Determine the (x, y) coordinate at the center of the cell enclosing the given text.  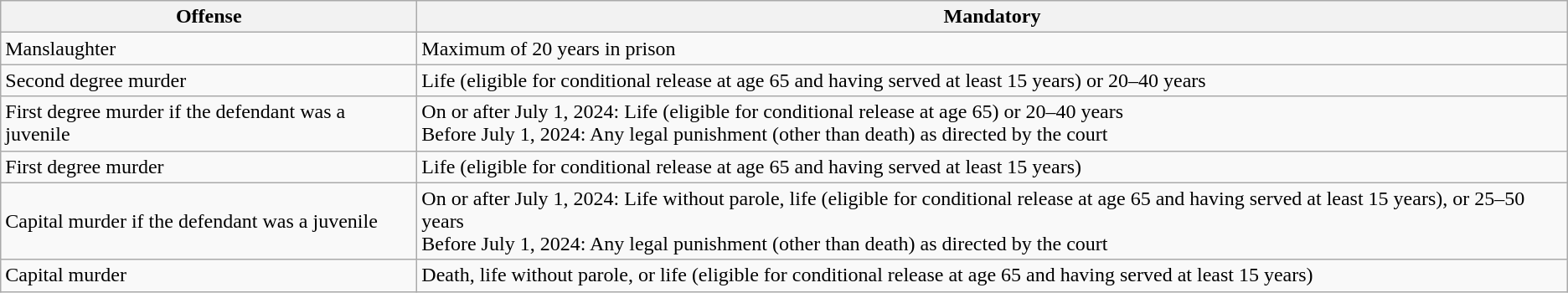
Maximum of 20 years in prison (992, 49)
Life (eligible for conditional release at age 65 and having served at least 15 years) (992, 167)
Mandatory (992, 17)
First degree murder (209, 167)
Capital murder if the defendant was a juvenile (209, 221)
Life (eligible for conditional release at age 65 and having served at least 15 years) or 20–40 years (992, 80)
Offense (209, 17)
Capital murder (209, 275)
First degree murder if the defendant was a juvenile (209, 124)
Death, life without parole, or life (eligible for conditional release at age 65 and having served at least 15 years) (992, 275)
Second degree murder (209, 80)
Manslaughter (209, 49)
